Identify which cell holds the provided text, then report its (x, y) central coordinate. 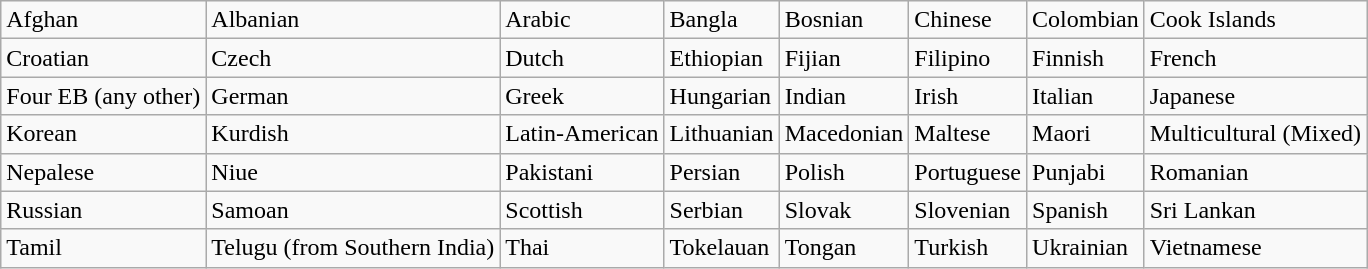
Tamil (104, 248)
Multicultural (Mixed) (1255, 134)
Latin-American (582, 134)
Serbian (722, 210)
Greek (582, 96)
Filipino (968, 58)
Macedonian (844, 134)
Persian (722, 172)
Slovenian (968, 210)
Nepalese (104, 172)
Cook Islands (1255, 20)
Ukrainian (1086, 248)
Romanian (1255, 172)
Slovak (844, 210)
Croatian (104, 58)
Scottish (582, 210)
Punjabi (1086, 172)
Colombian (1086, 20)
Tongan (844, 248)
Korean (104, 134)
Dutch (582, 58)
Ethiopian (722, 58)
Bangla (722, 20)
Afghan (104, 20)
Italian (1086, 96)
Russian (104, 210)
Hungarian (722, 96)
Tokelauan (722, 248)
Pakistani (582, 172)
Maori (1086, 134)
German (353, 96)
Japanese (1255, 96)
Indian (844, 96)
Chinese (968, 20)
Fijian (844, 58)
Albanian (353, 20)
Irish (968, 96)
Arabic (582, 20)
Kurdish (353, 134)
Turkish (968, 248)
Lithuanian (722, 134)
Maltese (968, 134)
Sri Lankan (1255, 210)
Finnish (1086, 58)
Samoan (353, 210)
Niue (353, 172)
Spanish (1086, 210)
Bosnian (844, 20)
Portuguese (968, 172)
Telugu (from Southern India) (353, 248)
Czech (353, 58)
Polish (844, 172)
Four EB (any other) (104, 96)
Thai (582, 248)
Vietnamese (1255, 248)
French (1255, 58)
